Identify which cell holds the provided text, then report its [x, y] central coordinate. 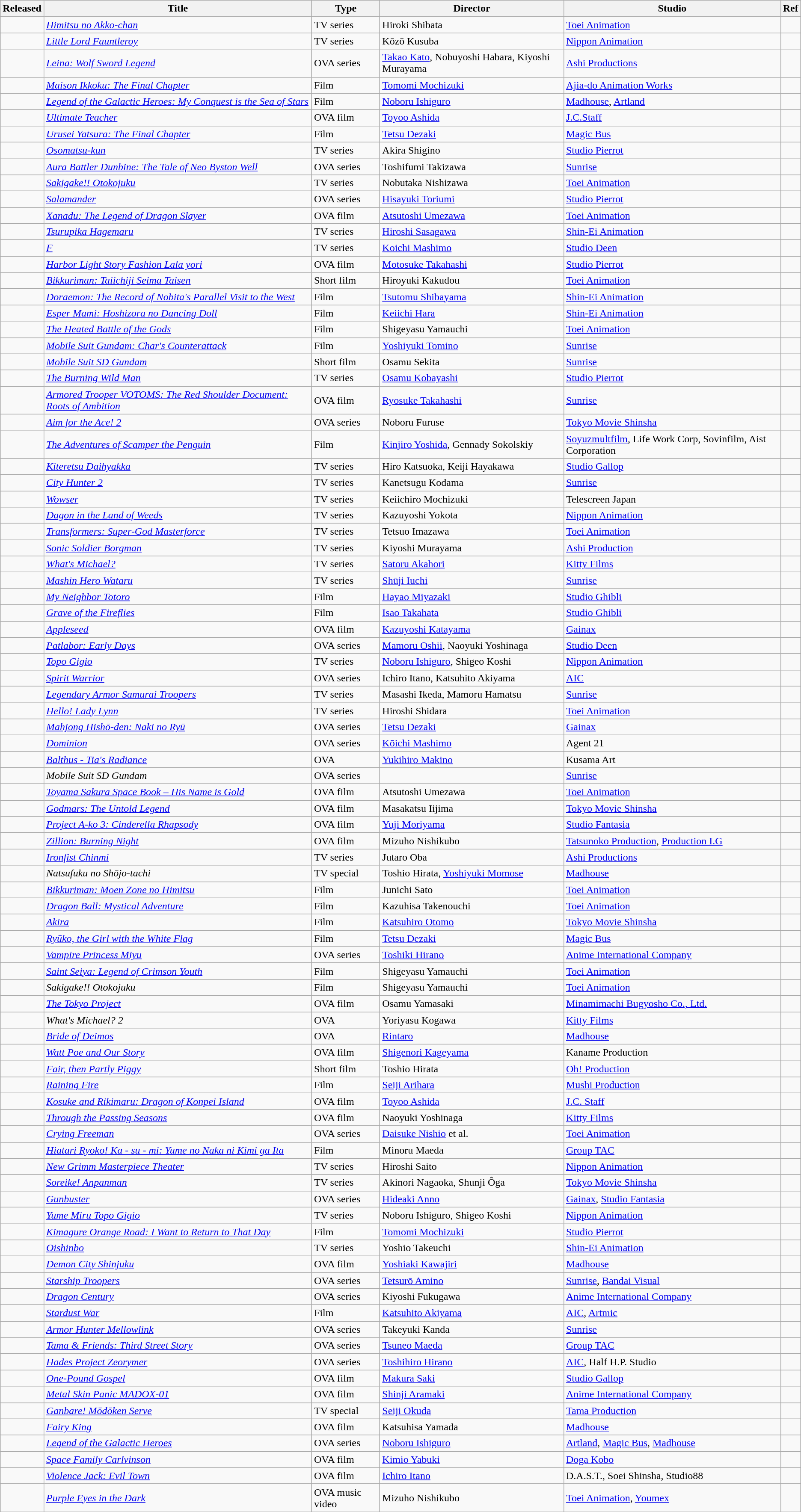
Hiroshi Shidara [472, 710]
Hiroshi Sasagawa [472, 232]
Hiroshi Saito [472, 1166]
The Adventures of Scamper the Penguin [178, 444]
Godmars: The Untold Legend [178, 808]
Tama & Friends: Third Street Story [178, 1346]
Balthus - Tia's Radiance [178, 759]
AIC [672, 678]
Patlabor: Early Days [178, 645]
Mobile Suit Gundam: Char's Counterattack [178, 346]
Appleseed [178, 629]
Purple Eyes in the Dark [178, 1498]
Toyama Sakura Space Book – His Name is Gold [178, 792]
New Grimm Masterpiece Theater [178, 1166]
Kaname Production [672, 1053]
Kazuhisa Takenouchi [472, 906]
Gunbuster [178, 1199]
Ashi Production [672, 548]
Hiroki Shibata [472, 25]
Agent 21 [672, 743]
Yoshiyuki Tomino [472, 346]
Saint Seiya: Legend of Crimson Youth [178, 971]
Toshio Hirata [472, 1069]
Ichiro Itano, Katsuhito Akiyama [472, 678]
Satoru Akahori [472, 564]
Masakatsu Iijima [472, 808]
Gainax, Studio Fantasia [672, 1199]
Toshiki Hirano [472, 955]
Kōichi Mashimo [472, 743]
Ref [791, 9]
Space Family Carlvinson [178, 1459]
The Tokyo Project [178, 1003]
Aura Battler Dunbine: The Tale of Neo Byston Well [178, 166]
Doraemon: The Record of Nobita's Parallel Visit to the West [178, 297]
Ironfist Chinmi [178, 857]
Through the Passing Seasons [178, 1118]
Sonic Soldier Borgman [178, 548]
Kiyoshi Fukugawa [472, 1297]
Yume Miru Topo Gigio [178, 1215]
Minoru Maeda [472, 1150]
Project A-ko 3: Cinderella Rhapsody [178, 825]
Osomatsu-kun [178, 150]
AIC, Artmic [672, 1313]
Katsuhisa Yamada [472, 1427]
Takao Kato, Nobuyoshi Habara, Kiyoshi Murayama [472, 63]
Studio Fantasia [672, 825]
Hiro Katsuoka, Keiji Hayakawa [472, 466]
Watt Poe and Our Story [178, 1053]
Kazuyoshi Yokota [472, 515]
Akira Shigino [472, 150]
Kōzō Kusuba [472, 41]
Osamu Yamasaki [472, 1003]
Yoriyasu Kogawa [472, 1020]
Ichiro Itano [472, 1476]
Soreike! Anpanman [178, 1183]
Hisayuki Toriumi [472, 199]
Keiichi Hara [472, 313]
Oh! Production [672, 1069]
Toei Animation, Youmex [672, 1498]
Violence Jack: Evil Town [178, 1476]
Osamu Sekita [472, 362]
Kiteretsu Daihyakka [178, 466]
Naoyuki Yoshinaga [472, 1118]
Toshihiro Hirano [472, 1362]
Kusama Art [672, 759]
Dragon Ball: Mystical Adventure [178, 906]
Tsuneo Maeda [472, 1346]
Released [22, 9]
D.A.S.T., Soei Shinsha, Studio88 [672, 1476]
Yuji Moriyama [472, 825]
Starship Troopers [178, 1280]
The Heated Battle of the Gods [178, 329]
Kimagure Orange Road: I Want to Return to That Day [178, 1231]
Ganbare! Mōdōken Serve [178, 1411]
Salamander [178, 199]
Spirit Warrior [178, 678]
Topo Gigio [178, 662]
Katsuhiro Otomo [472, 922]
Vampire Princess Miyu [178, 955]
City Hunter 2 [178, 482]
Maison Ikkoku: The Final Chapter [178, 85]
F [178, 248]
Ajia-do Animation Works [672, 85]
Minamimachi Bugyosho Co., Ltd. [672, 1003]
Urusei Yatsura: The Final Chapter [178, 134]
Tama Production [672, 1411]
Artland, Magic Bus, Madhouse [672, 1443]
Rintaro [472, 1036]
Tsurupika Hagemaru [178, 232]
My Neighbor Totoro [178, 597]
Akinori Nagaoka, Shunji Ôga [472, 1183]
Koichi Mashimo [472, 248]
Osamu Kobayashi [472, 378]
Dragon Century [178, 1297]
Seiji Arihara [472, 1085]
Doga Kobo [672, 1459]
Legendary Armor Samurai Troopers [178, 694]
Shigenori Kageyama [472, 1053]
Legend of the Galactic Heroes [178, 1443]
Nobutaka Nishizawa [472, 183]
Mushi Production [672, 1085]
Seiji Okuda [472, 1411]
Esper Mami: Hoshizora no Dancing Doll [178, 313]
Tetsuo Imazawa [472, 532]
Hades Project Zeorymer [178, 1362]
AIC, Half H.P. Studio [672, 1362]
Kosuke and Rikimaru: Dragon of Konpei Island [178, 1101]
Fairy King [178, 1427]
Fair, then Partly Piggy [178, 1069]
Transformers: Super-God Masterforce [178, 532]
Mashin Hero Wataru [178, 580]
Hiatari Ryoko! Ka - su - mi: Yume no Naka ni Kimi ga Ita [178, 1150]
Wowser [178, 499]
Daisuke Nishio et al. [472, 1134]
Hayao Miyazaki [472, 597]
Ultimate Teacher [178, 118]
Sunrise, Bandai Visual [672, 1280]
What's Michael? 2 [178, 1020]
The Burning Wild Man [178, 378]
Tetsurō Amino [472, 1280]
Xanadu: The Legend of Dragon Slayer [178, 215]
Raining Fire [178, 1085]
Crying Freeman [178, 1134]
Title [178, 9]
What's Michael? [178, 564]
Shinji Aramaki [472, 1394]
Director [472, 9]
Toshio Hirata, Yoshiyuki Momose [472, 873]
Makura Saki [472, 1378]
Dominion [178, 743]
J.C. Staff [672, 1101]
Armored Trooper VOTOMS: The Red Shoulder Document: Roots of Ambition [178, 400]
Yukihiro Makino [472, 759]
Oishinbo [178, 1248]
Ryūko, the Girl with the White Flag [178, 938]
Leina: Wolf Sword Legend [178, 63]
Bride of Deimos [178, 1036]
Himitsu no Akko-chan [178, 25]
Stardust War [178, 1313]
Soyuzmultfilm, Life Work Corp, Sovinfilm, Aist Corporation [672, 444]
Motosuke Takahashi [472, 264]
Metal Skin Panic MADOX-01 [178, 1394]
Aim for the Ace! 2 [178, 422]
Kimio Yabuki [472, 1459]
Legend of the Galactic Heroes: My Conquest is the Sea of Stars [178, 101]
Yoshio Takeuchi [472, 1248]
Bikkuriman: Moen Zone no Himitsu [178, 890]
Hello! Lady Lynn [178, 710]
Tatsunoko Production, Production I.G [672, 841]
Natsufuku no Shōjo-tachi [178, 873]
OVA music video [346, 1498]
One-Pound Gospel [178, 1378]
Mahjong Hishō-den: Naki no Ryū [178, 727]
Mamoru Oshii, Naoyuki Yoshinaga [472, 645]
Hiroyuki Kakudou [472, 281]
Type [346, 9]
Kiyoshi Murayama [472, 548]
Takeyuki Kanda [472, 1329]
Jutaro Oba [472, 857]
Kazuyoshi Katayama [472, 629]
Harbor Light Story Fashion Lala yori [178, 264]
Tsutomu Shibayama [472, 297]
Little Lord Fauntleroy [178, 41]
Katsuhito Akiyama [472, 1313]
Isao Takahata [472, 613]
Hideaki Anno [472, 1199]
Ryosuke Takahashi [472, 400]
Telescreen Japan [672, 499]
Noboru Furuse [472, 422]
Yoshiaki Kawajiri [472, 1264]
Kanetsugu Kodama [472, 482]
Kinjiro Yoshida, Gennady Sokolskiy [472, 444]
Demon City Shinjuku [178, 1264]
Akira [178, 922]
Grave of the Fireflies [178, 613]
J.C.Staff [672, 118]
Studio [672, 9]
Dagon in the Land of Weeds [178, 515]
Shūji Iuchi [472, 580]
Junichi Sato [472, 890]
Toshifumi Takizawa [472, 166]
Zillion: Burning Night [178, 841]
Masashi Ikeda, Mamoru Hamatsu [472, 694]
Armor Hunter Mellowlink [178, 1329]
Keiichiro Mochizuki [472, 499]
Madhouse, Artland [672, 101]
Bikkuriman: Taiichiji Seima Taisen [178, 281]
